From the cell containing the given text, extract its center point as (X, Y) coordinate. 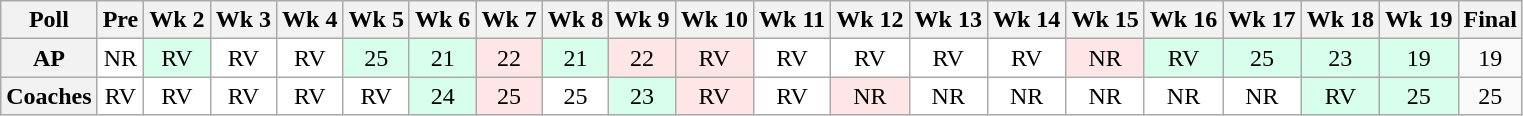
Wk 19 (1419, 20)
Wk 10 (714, 20)
Wk 6 (442, 20)
Wk 13 (948, 20)
Wk 7 (509, 20)
Wk 15 (1105, 20)
Coaches (49, 96)
24 (442, 96)
Wk 9 (642, 20)
Wk 5 (376, 20)
AP (49, 58)
Poll (49, 20)
Wk 16 (1183, 20)
Wk 11 (792, 20)
Wk 14 (1026, 20)
Wk 4 (310, 20)
Wk 17 (1262, 20)
Final (1490, 20)
Pre (120, 20)
Wk 12 (870, 20)
Wk 8 (575, 20)
Wk 3 (243, 20)
Wk 18 (1340, 20)
Wk 2 (177, 20)
